Output the (x, y) coordinate of the center of the cell containing the given text.  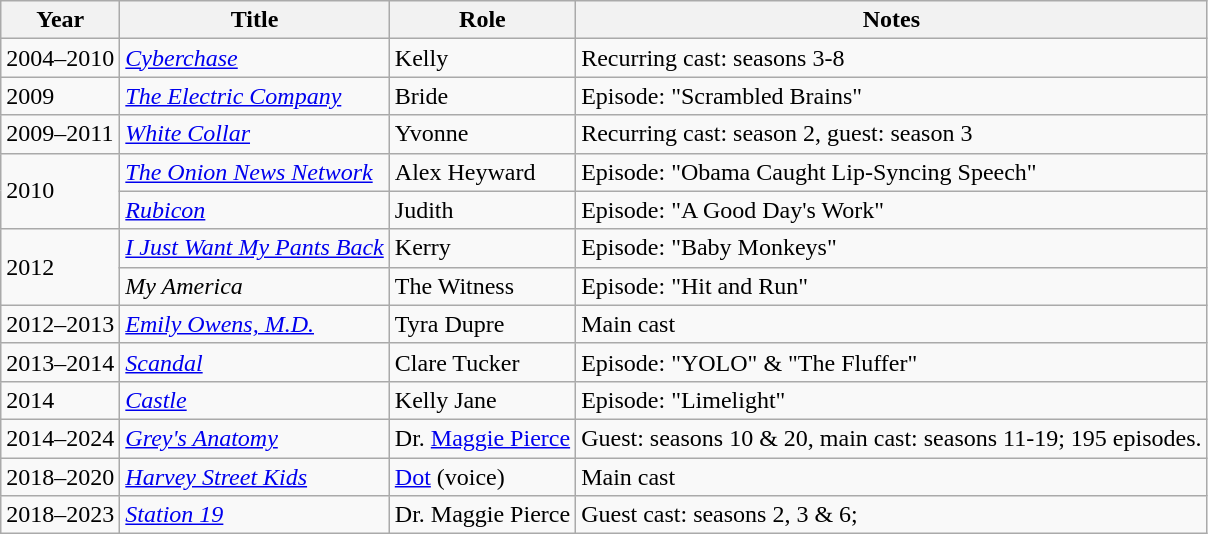
My America (254, 286)
Judith (482, 210)
Episode: "Baby Monkeys" (892, 248)
Title (254, 20)
Dot (voice) (482, 477)
2018–2023 (60, 515)
Episode: "Hit and Run" (892, 286)
2014–2024 (60, 438)
Episode: "Obama Caught Lip-Syncing Speech" (892, 172)
Alex Heyward (482, 172)
Guest cast: seasons 2, 3 & 6; (892, 515)
I Just Want My Pants Back (254, 248)
The Onion News Network (254, 172)
Episode: "A Good Day's Work" (892, 210)
2018–2020 (60, 477)
2012 (60, 267)
Emily Owens, M.D. (254, 324)
The Electric Company (254, 96)
2004–2010 (60, 58)
Episode: "Limelight" (892, 400)
Cyberchase (254, 58)
Notes (892, 20)
Station 19 (254, 515)
Year (60, 20)
Episode: "Scrambled Brains" (892, 96)
Kelly (482, 58)
Episode: "YOLO" & "The Fluffer" (892, 362)
2014 (60, 400)
Kelly Jane (482, 400)
Recurring cast: season 2, guest: season 3 (892, 134)
White Collar (254, 134)
Tyra Dupre (482, 324)
Recurring cast: seasons 3-8 (892, 58)
Scandal (254, 362)
Role (482, 20)
2009 (60, 96)
Guest: seasons 10 & 20, main cast: seasons 11-19; 195 episodes. (892, 438)
The Witness (482, 286)
Clare Tucker (482, 362)
Harvey Street Kids (254, 477)
Grey's Anatomy (254, 438)
2010 (60, 191)
Rubicon (254, 210)
2013–2014 (60, 362)
Castle (254, 400)
2012–2013 (60, 324)
Bride (482, 96)
Kerry (482, 248)
2009–2011 (60, 134)
Yvonne (482, 134)
